Search for the cell housing the specified text and yield its [x, y] center coordinate. 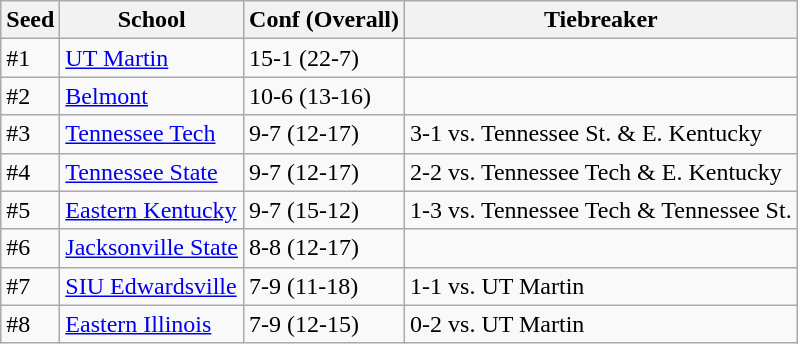
#6 [30, 248]
Eastern Kentucky [152, 210]
Tiebreaker [602, 20]
Tennessee Tech [152, 134]
Tennessee State [152, 172]
10-6 (13-16) [324, 96]
#4 [30, 172]
Belmont [152, 96]
1-1 vs. UT Martin [602, 286]
Eastern Illinois [152, 324]
#8 [30, 324]
Conf (Overall) [324, 20]
UT Martin [152, 58]
SIU Edwardsville [152, 286]
8-8 (12-17) [324, 248]
#5 [30, 210]
Seed [30, 20]
15-1 (22-7) [324, 58]
7-9 (11-18) [324, 286]
7-9 (12-15) [324, 324]
#3 [30, 134]
#1 [30, 58]
#7 [30, 286]
#2 [30, 96]
Jacksonville State [152, 248]
9-7 (15-12) [324, 210]
3-1 vs. Tennessee St. & E. Kentucky [602, 134]
1-3 vs. Tennessee Tech & Tennessee St. [602, 210]
School [152, 20]
0-2 vs. UT Martin [602, 324]
2-2 vs. Tennessee Tech & E. Kentucky [602, 172]
